Identify which cell holds the provided text, then report its (X, Y) central coordinate. 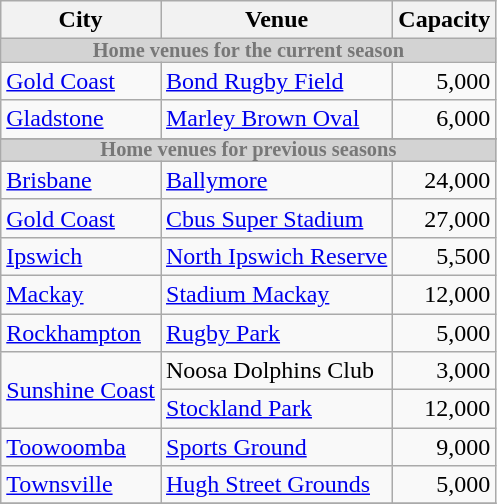
3,000 (444, 371)
Rugby Park (276, 333)
Stockland Park (276, 409)
Sports Ground (276, 447)
Home venues for the current season (248, 50)
9,000 (444, 447)
Bond Rugby Field (276, 81)
Venue (276, 20)
27,000 (444, 218)
Sunshine Coast (81, 390)
Ballymore (276, 180)
Ipswich (81, 256)
Toowoomba (81, 447)
6,000 (444, 119)
Hugh Street Grounds (276, 485)
Rockhampton (81, 333)
Noosa Dolphins Club (276, 371)
Gladstone (81, 119)
Brisbane (81, 180)
24,000 (444, 180)
Home venues for previous seasons (248, 150)
5,500 (444, 256)
North Ipswich Reserve (276, 256)
Mackay (81, 294)
Marley Brown Oval (276, 119)
Townsville (81, 485)
Capacity (444, 20)
City (81, 20)
Stadium Mackay (276, 294)
Cbus Super Stadium (276, 218)
